Extract the [x, y] coordinate from the center of the cell holding the provided text.  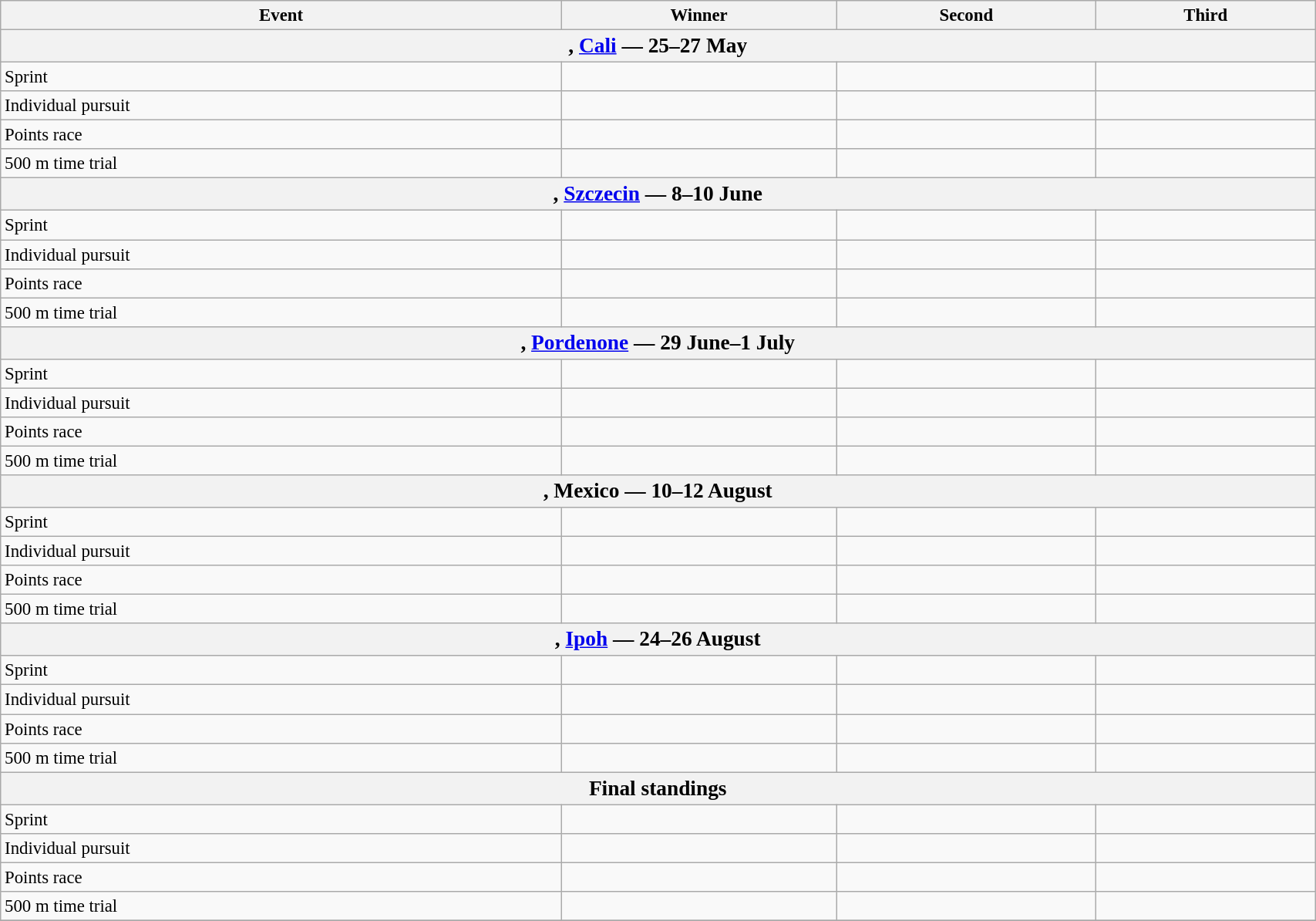
Winner [698, 15]
Third [1206, 15]
, Mexico — 10–12 August [658, 491]
Event [281, 15]
, Szczecin — 8–10 June [658, 194]
, Cali — 25–27 May [658, 46]
, Pordenone — 29 June–1 July [658, 342]
, Ipoh — 24–26 August [658, 639]
Final standings [658, 788]
Second [967, 15]
